Detect which cell encompasses the target text, then output its [x, y] center coordinate. 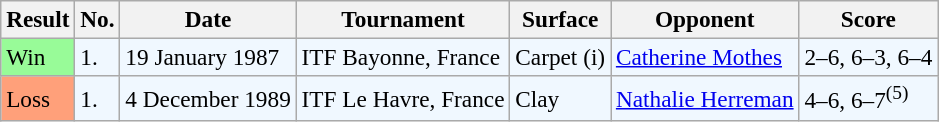
Win [38, 57]
Loss [38, 98]
Nathalie Herreman [704, 98]
Carpet (i) [560, 57]
2–6, 6–3, 6–4 [868, 57]
Date [208, 19]
Opponent [704, 19]
Tournament [403, 19]
Score [868, 19]
No. [98, 19]
Result [38, 19]
ITF Le Havre, France [403, 98]
4–6, 6–7(5) [868, 98]
ITF Bayonne, France [403, 57]
Catherine Mothes [704, 57]
4 December 1989 [208, 98]
Surface [560, 19]
19 January 1987 [208, 57]
Clay [560, 98]
